Extract the [X, Y] coordinate from the center of the cell holding the provided text.  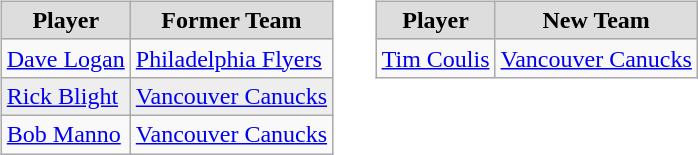
Philadelphia Flyers [231, 58]
Rick Blight [66, 96]
New Team [596, 20]
Bob Manno [66, 134]
Former Team [231, 20]
Dave Logan [66, 58]
Tim Coulis [436, 58]
